For the text-containing cell, return its midpoint in [x, y] coordinate format. 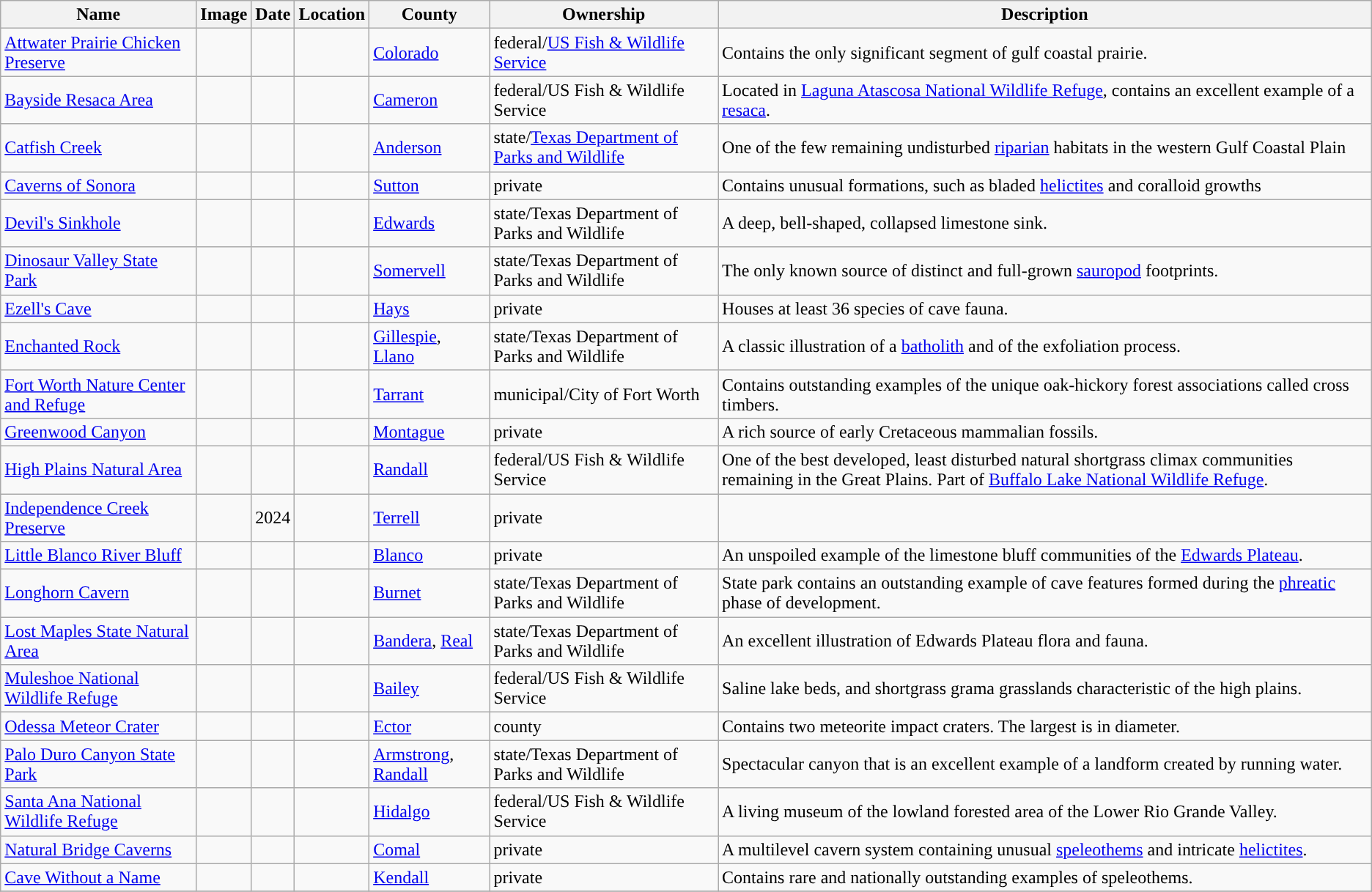
Enchanted Rock [98, 346]
Longhorn Cavern [98, 594]
Somervell [429, 271]
Palo Duro Canyon State Park [98, 764]
High Plains Natural Area [98, 469]
Contains unusual formations, such as bladed helictites and coralloid growths [1045, 185]
Name [98, 15]
Location [332, 15]
Edwards [429, 223]
Contains two meteorite impact craters. The largest is in diameter. [1045, 726]
Armstrong, Randall [429, 764]
Contains rare and nationally outstanding examples of speleothems. [1045, 877]
Located in Laguna Atascosa National Wildlife Refuge, contains an excellent example of a resaca. [1045, 100]
Bayside Resaca Area [98, 100]
Houses at least 36 species of cave fauna. [1045, 309]
Ownership [604, 15]
A rich source of early Cretaceous mammalian fossils. [1045, 432]
Ector [429, 726]
Little Blanco River Bluff [98, 556]
State park contains an outstanding example of cave features formed during the phreatic phase of development. [1045, 594]
Muleshoe National Wildlife Refuge [98, 689]
Montague [429, 432]
Caverns of Sonora [98, 185]
Odessa Meteor Crater [98, 726]
Cameron [429, 100]
A classic illustration of a batholith and of the exfoliation process. [1045, 346]
Terrell [429, 517]
Catfish Creek [98, 148]
Cave Without a Name [98, 877]
Ezell's Cave [98, 309]
Blanco [429, 556]
municipal/City of Fort Worth [604, 394]
The only known source of distinct and full-grown sauropod footprints. [1045, 271]
An excellent illustration of Edwards Plateau flora and fauna. [1045, 641]
Date [273, 15]
Kendall [429, 877]
Santa Ana National Wildlife Refuge [98, 812]
A deep, bell-shaped, collapsed limestone sink. [1045, 223]
county [604, 726]
Contains outstanding examples of the unique oak-hickory forest associations called cross timbers. [1045, 394]
Attwater Prairie Chicken Preserve [98, 53]
Burnet [429, 594]
Natural Bridge Caverns [98, 849]
Hidalgo [429, 812]
Tarrant [429, 394]
Comal [429, 849]
Fort Worth Nature Center and Refuge [98, 394]
Dinosaur Valley State Park [98, 271]
A multilevel cavern system containing unusual speleothems and intricate helictites. [1045, 849]
Lost Maples State Natural Area [98, 641]
Image [224, 15]
A living museum of the lowland forested area of the Lower Rio Grande Valley. [1045, 812]
Description [1045, 15]
Gillespie, Llano [429, 346]
An unspoiled example of the limestone bluff communities of the Edwards Plateau. [1045, 556]
County [429, 15]
Spectacular canyon that is an excellent example of a landform created by running water. [1045, 764]
Hays [429, 309]
2024 [273, 517]
Colorado [429, 53]
Anderson [429, 148]
Independence Creek Preserve [98, 517]
Bandera, Real [429, 641]
Greenwood Canyon [98, 432]
Sutton [429, 185]
Saline lake beds, and shortgrass grama grasslands characteristic of the high plains. [1045, 689]
Devil's Sinkhole [98, 223]
Bailey [429, 689]
Randall [429, 469]
Contains the only significant segment of gulf coastal prairie. [1045, 53]
One of the few remaining undisturbed riparian habitats in the western Gulf Coastal Plain [1045, 148]
